Detect which cell encompasses the target text, then output its [X, Y] center coordinate. 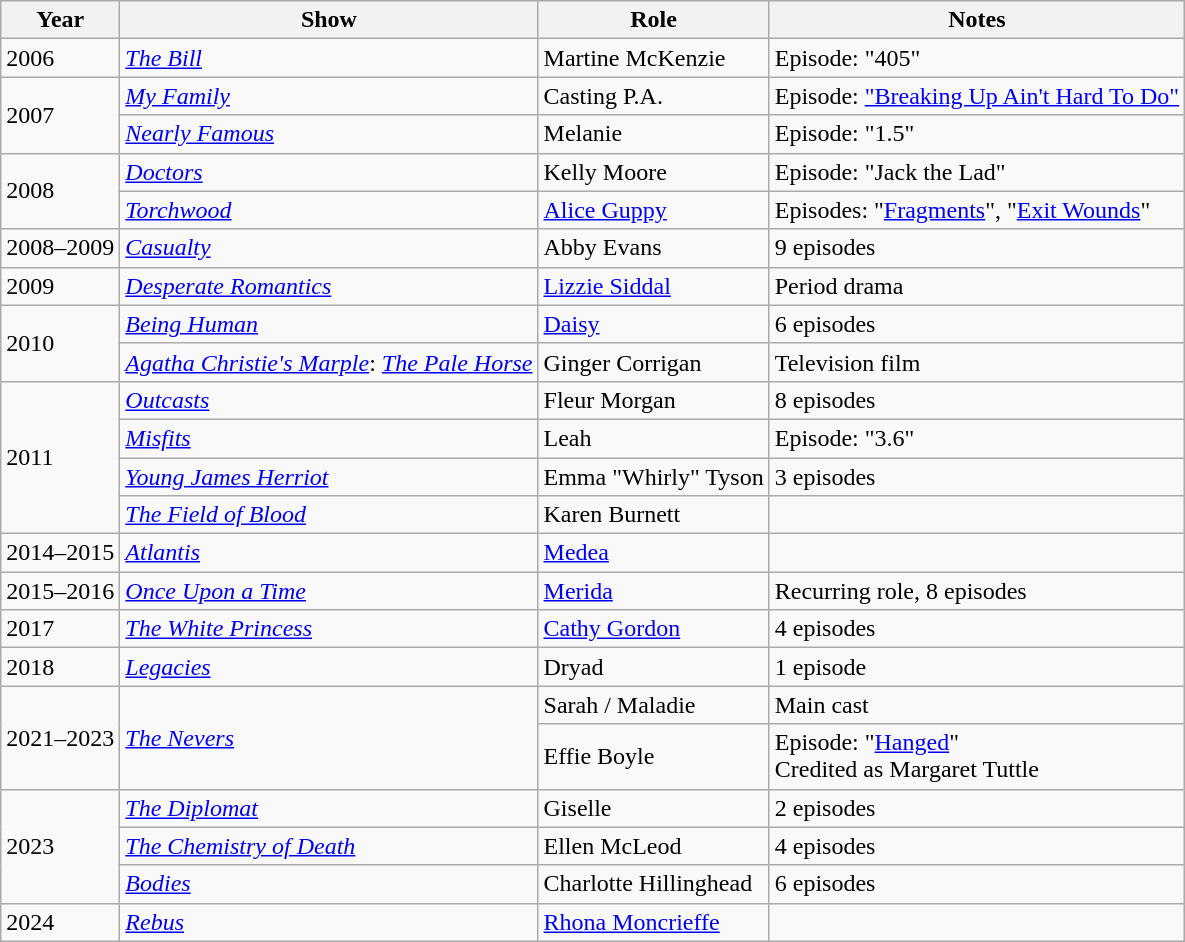
Agatha Christie's Marple: The Pale Horse [329, 362]
Cathy Gordon [654, 629]
Year [60, 20]
The Field of Blood [329, 515]
Episode: "405" [977, 58]
The Diplomat [329, 808]
Alice Guppy [654, 210]
Once Upon a Time [329, 591]
Outcasts [329, 400]
The Chemistry of Death [329, 846]
Period drama [977, 286]
2011 [60, 457]
Bodies [329, 884]
Giselle [654, 808]
Young James Herriot [329, 477]
1 episode [977, 667]
Episode: "3.6" [977, 438]
Sarah / Maladie [654, 705]
Show [329, 20]
2015–2016 [60, 591]
Desperate Romantics [329, 286]
2021–2023 [60, 738]
Casualty [329, 248]
The White Princess [329, 629]
2008 [60, 191]
Charlotte Hillinghead [654, 884]
2007 [60, 115]
Torchwood [329, 210]
2018 [60, 667]
Episode: "Jack the Lad" [977, 172]
Lizzie Siddal [654, 286]
Episode: "1.5" [977, 134]
The Nevers [329, 738]
Nearly Famous [329, 134]
Atlantis [329, 553]
2024 [60, 922]
Episodes: "Fragments", "Exit Wounds" [977, 210]
Episode: "Hanged"Credited as Margaret Tuttle [977, 756]
Martine McKenzie [654, 58]
Melanie [654, 134]
8 episodes [977, 400]
Daisy [654, 324]
2014–2015 [60, 553]
2006 [60, 58]
Rebus [329, 922]
Main cast [977, 705]
3 episodes [977, 477]
Dryad [654, 667]
Episode: "Breaking Up Ain't Hard To Do" [977, 96]
Ginger Corrigan [654, 362]
Abby Evans [654, 248]
Doctors [329, 172]
Fleur Morgan [654, 400]
Ellen McLeod [654, 846]
Merida [654, 591]
9 episodes [977, 248]
Emma "Whirly" Tyson [654, 477]
Effie Boyle [654, 756]
The Bill [329, 58]
2023 [60, 846]
Kelly Moore [654, 172]
Karen Burnett [654, 515]
Role [654, 20]
Recurring role, 8 episodes [977, 591]
2008–2009 [60, 248]
2017 [60, 629]
2009 [60, 286]
Being Human [329, 324]
2 episodes [977, 808]
Rhona Moncrieffe [654, 922]
Misfits [329, 438]
Leah [654, 438]
Casting P.A. [654, 96]
My Family [329, 96]
Television film [977, 362]
Notes [977, 20]
Medea [654, 553]
2010 [60, 343]
Legacies [329, 667]
